Find where the given text appears and provide that cell's center as [x, y] coordinate. 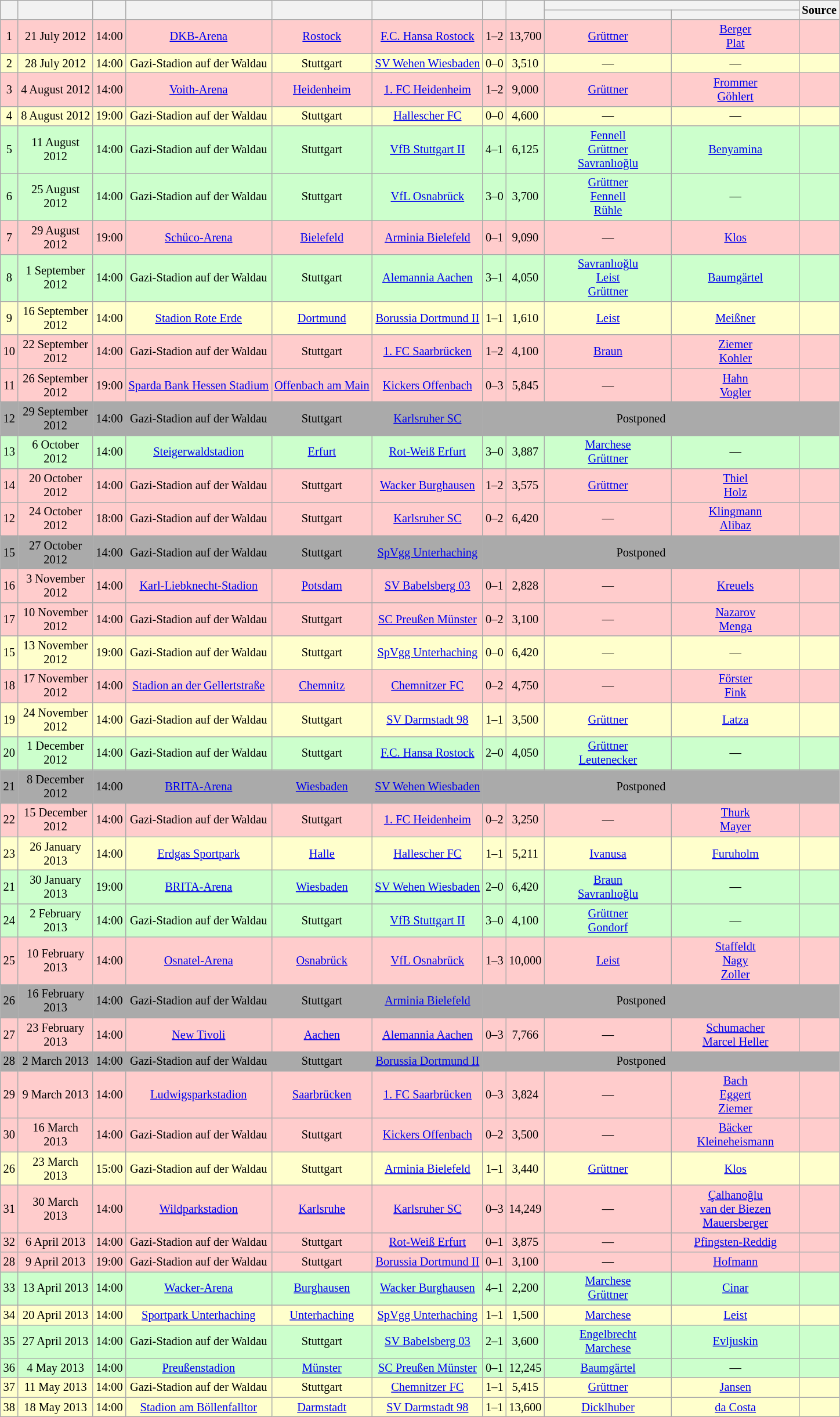
Sportpark Unterhaching [198, 1315]
9 [9, 318]
3,440 [525, 1169]
35 [9, 1342]
8 December 2012 [56, 786]
Voith-Arena [198, 89]
4 August 2012 [56, 89]
23 [9, 854]
13 April 2013 [56, 1288]
19 [9, 720]
Çalhanoğlu van der Biezen Mauersberger [736, 1209]
13,700 [525, 37]
20 October 2012 [56, 486]
Pfingsten-Reddig [736, 1242]
Savranlıoğlu Leist Grüttner [608, 278]
11 August 2012 [56, 150]
25 August 2012 [56, 197]
3,250 [525, 820]
Unterhaching [321, 1315]
Fennell Grüttner Savranlıoğlu [608, 150]
16 February 2013 [56, 1001]
Ziemer Kohler [736, 352]
Saarbrücken [321, 1094]
Bielefeld [321, 237]
12,245 [525, 1368]
Berger Plat [736, 37]
30 [9, 1135]
Braun Savranlıoğlu [608, 887]
1 December 2012 [56, 753]
Schumacher Marcel Heller [736, 1035]
13 [9, 452]
Bach Eggert Ziemer [736, 1094]
Darmstadt [321, 1407]
3–1 [494, 278]
Staffeldt Nagy Zoller [736, 961]
Benyamina [736, 150]
5,415 [525, 1387]
1 [9, 37]
Grüttner Fennell Rühle [608, 197]
4,600 [525, 116]
30 January 2013 [56, 887]
28 July 2012 [56, 63]
8 [9, 278]
14,249 [525, 1209]
15 December 2012 [56, 820]
10 February 2013 [56, 961]
20 April 2013 [56, 1315]
Preußenstadion [198, 1368]
Source [819, 10]
29 September 2012 [56, 418]
Potsdam [321, 585]
24 October 2012 [56, 519]
5 [9, 150]
30 March 2013 [56, 1209]
18 May 2013 [56, 1407]
4 [9, 116]
16 [9, 585]
Grüttner Gondorf [608, 920]
Chemnitz [321, 686]
16 September 2012 [56, 318]
2 March 2013 [56, 1061]
Hahn Vogler [736, 385]
34 [9, 1315]
3,575 [525, 486]
Wacker-Arena [198, 1288]
23 March 2013 [56, 1169]
22 September 2012 [56, 352]
17 [9, 619]
22 [9, 820]
Kreuels [736, 585]
Braun [608, 352]
26 September 2012 [56, 385]
17 November 2012 [56, 686]
16 March 2013 [56, 1135]
25 [9, 961]
1–3 [494, 961]
9 April 2013 [56, 1262]
2–1 [494, 1342]
33 [9, 1288]
6 April 2013 [56, 1242]
Aachen [321, 1035]
9,000 [525, 89]
20 [9, 753]
29 August 2012 [56, 237]
29 [9, 1094]
7,766 [525, 1035]
7 [9, 237]
Halle [321, 854]
Erfurt [321, 452]
Sparda Bank Hessen Stadium [198, 385]
36 [9, 1368]
11 [9, 385]
14 [9, 486]
10 November 2012 [56, 619]
Offenbach am Main [321, 385]
Frommer Göhlert [736, 89]
Stadion Rote Erde [198, 318]
21 July 2012 [56, 37]
Hofmann [736, 1262]
23 February 2013 [56, 1035]
10 [9, 352]
1 September 2012 [56, 278]
3,700 [525, 197]
2,200 [525, 1288]
Erdgas Sportpark [198, 854]
24 [9, 920]
Wildparkstadion [198, 1209]
13,600 [525, 1407]
Latza [736, 720]
Heidenheim [321, 89]
Jansen [736, 1387]
37 [9, 1387]
Thurk Mayer [736, 820]
Ludwigsparkstadion [198, 1094]
27 October 2012 [56, 552]
Ivanusa [608, 854]
Meißner [736, 318]
Marchese [608, 1315]
Dortmund [321, 318]
New Tivoli [198, 1035]
6 October 2012 [56, 452]
Dicklhuber [608, 1407]
8 August 2012 [56, 116]
4 May 2013 [56, 1368]
Burghausen [321, 1288]
3,875 [525, 1242]
Stadion an der Gellertstraße [198, 686]
3 November 2012 [56, 585]
2 February 2013 [56, 920]
Engelbrecht Marchese [608, 1342]
Rostock [321, 37]
3,510 [525, 63]
24 November 2012 [56, 720]
18:00 [109, 519]
27 April 2013 [56, 1342]
4,750 [525, 686]
Cinar [736, 1288]
1,610 [525, 318]
Karlsruhe [321, 1209]
27 [9, 1035]
2,828 [525, 585]
18 [9, 686]
Schüco-Arena [198, 237]
Münster [321, 1368]
Osnatel-Arena [198, 961]
26 January 2013 [56, 854]
Osnabrück [321, 961]
10,000 [525, 961]
Grüttner Leutenecker [608, 753]
6 [9, 197]
Steigerwaldstadion [198, 452]
Evljuskin [736, 1342]
3,887 [525, 452]
da Costa [736, 1407]
Nazarov Menga [736, 619]
11 May 2013 [56, 1387]
15:00 [109, 1169]
3,824 [525, 1094]
3 [9, 89]
6,125 [525, 150]
13 November 2012 [56, 653]
38 [9, 1407]
Thiel Holz [736, 486]
DKB-Arena [198, 37]
1,500 [525, 1315]
31 [9, 1209]
9,090 [525, 237]
32 [9, 1242]
5,845 [525, 385]
Karl-Liebknecht-Stadion [198, 585]
2 [9, 63]
Klingmann Alibaz [736, 519]
Förster Fink [736, 686]
Stadion am Böllenfalltor [198, 1407]
3,600 [525, 1342]
Bäcker Kleineheismann [736, 1135]
5,211 [525, 854]
Furuholm [736, 854]
9 March 2013 [56, 1094]
